Identify which cell holds the provided text, then report its (x, y) central coordinate. 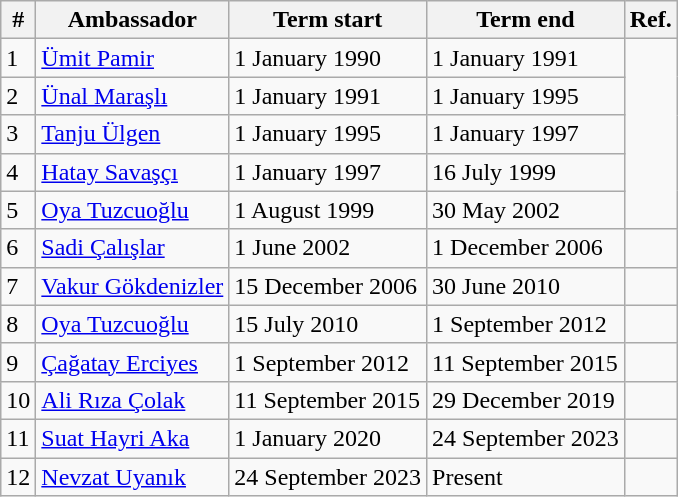
1 June 2002 (328, 248)
Present (526, 477)
# (18, 20)
1 January 2020 (328, 438)
Suat Hayri Aka (132, 438)
Ümit Pamir (132, 58)
7 (18, 286)
Hatay Savaşçı (132, 172)
29 December 2019 (526, 400)
4 (18, 172)
11 (18, 438)
Term start (328, 20)
Tanju Ülgen (132, 134)
9 (18, 362)
Çağatay Erciyes (132, 362)
12 (18, 477)
Sadi Çalışlar (132, 248)
Ünal Maraşlı (132, 96)
16 July 1999 (526, 172)
3 (18, 134)
Vakur Gökdenizler (132, 286)
1 (18, 58)
30 May 2002 (526, 210)
Ali Rıza Çolak (132, 400)
5 (18, 210)
1 January 1990 (328, 58)
1 December 2006 (526, 248)
30 June 2010 (526, 286)
6 (18, 248)
2 (18, 96)
Term end (526, 20)
1 August 1999 (328, 210)
Nevzat Uyanık (132, 477)
Ambassador (132, 20)
10 (18, 400)
Ref. (650, 20)
8 (18, 324)
15 December 2006 (328, 286)
15 July 2010 (328, 324)
